For the text-containing cell, return its midpoint in (x, y) coordinate format. 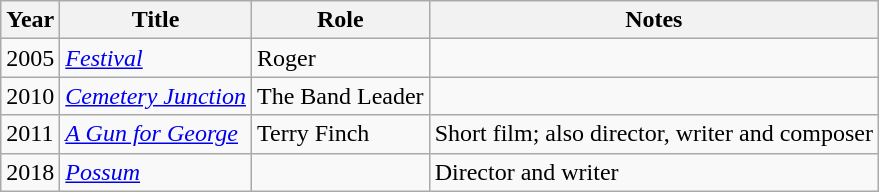
Role (340, 20)
2010 (30, 96)
Short film; also director, writer and composer (654, 134)
The Band Leader (340, 96)
Notes (654, 20)
2005 (30, 58)
2018 (30, 172)
Possum (156, 172)
Director and writer (654, 172)
Terry Finch (340, 134)
2011 (30, 134)
Year (30, 20)
A Gun for George (156, 134)
Festival (156, 58)
Cemetery Junction (156, 96)
Roger (340, 58)
Title (156, 20)
